Detect which cell encompasses the target text, then output its [x, y] center coordinate. 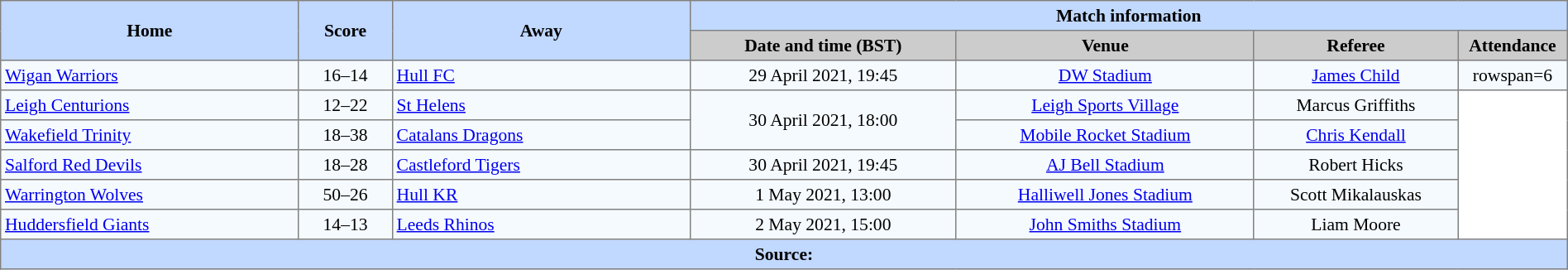
rowspan=6 [1513, 75]
50–26 [346, 195]
Venue [1105, 46]
Hull FC [541, 75]
Leigh Sports Village [1105, 105]
Halliwell Jones Stadium [1105, 195]
18–38 [346, 135]
Wigan Warriors [150, 75]
John Smiths Stadium [1105, 224]
30 April 2021, 18:00 [823, 120]
18–28 [346, 165]
Leigh Centurions [150, 105]
2 May 2021, 15:00 [823, 224]
Source: [784, 254]
1 May 2021, 13:00 [823, 195]
Scott Mikalauskas [1355, 195]
Robert Hicks [1355, 165]
Castleford Tigers [541, 165]
16–14 [346, 75]
Match information [1128, 16]
St Helens [541, 105]
DW Stadium [1105, 75]
Catalans Dragons [541, 135]
Date and time (BST) [823, 46]
Home [150, 31]
Away [541, 31]
Liam Moore [1355, 224]
Attendance [1513, 46]
30 April 2021, 19:45 [823, 165]
Leeds Rhinos [541, 224]
12–22 [346, 105]
Mobile Rocket Stadium [1105, 135]
Salford Red Devils [150, 165]
Warrington Wolves [150, 195]
AJ Bell Stadium [1105, 165]
Referee [1355, 46]
Chris Kendall [1355, 135]
Score [346, 31]
Marcus Griffiths [1355, 105]
Wakefield Trinity [150, 135]
14–13 [346, 224]
James Child [1355, 75]
Huddersfield Giants [150, 224]
29 April 2021, 19:45 [823, 75]
Hull KR [541, 195]
